Capture the cell that displays the provided text and extract its [x, y] central coordinate. 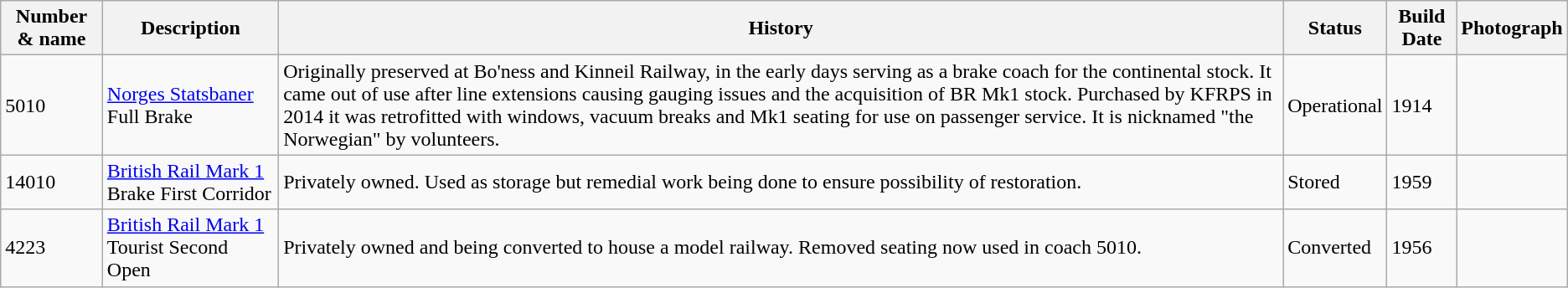
Stored [1335, 183]
14010 [52, 183]
1956 [1422, 248]
4223 [52, 248]
Converted [1335, 248]
Description [190, 28]
British Rail Mark 1 Brake First Corridor [190, 183]
Number & name [52, 28]
5010 [52, 105]
1914 [1422, 105]
Privately owned and being converted to house a model railway. Removed seating now used in coach 5010. [781, 248]
History [781, 28]
1959 [1422, 183]
Build Date [1422, 28]
British Rail Mark 1 Tourist Second Open [190, 248]
Norges Statsbaner Full Brake [190, 105]
Status [1335, 28]
Operational [1335, 105]
Photograph [1512, 28]
Privately owned. Used as storage but remedial work being done to ensure possibility of restoration. [781, 183]
